Identify which cell holds the provided text, then report its (x, y) central coordinate. 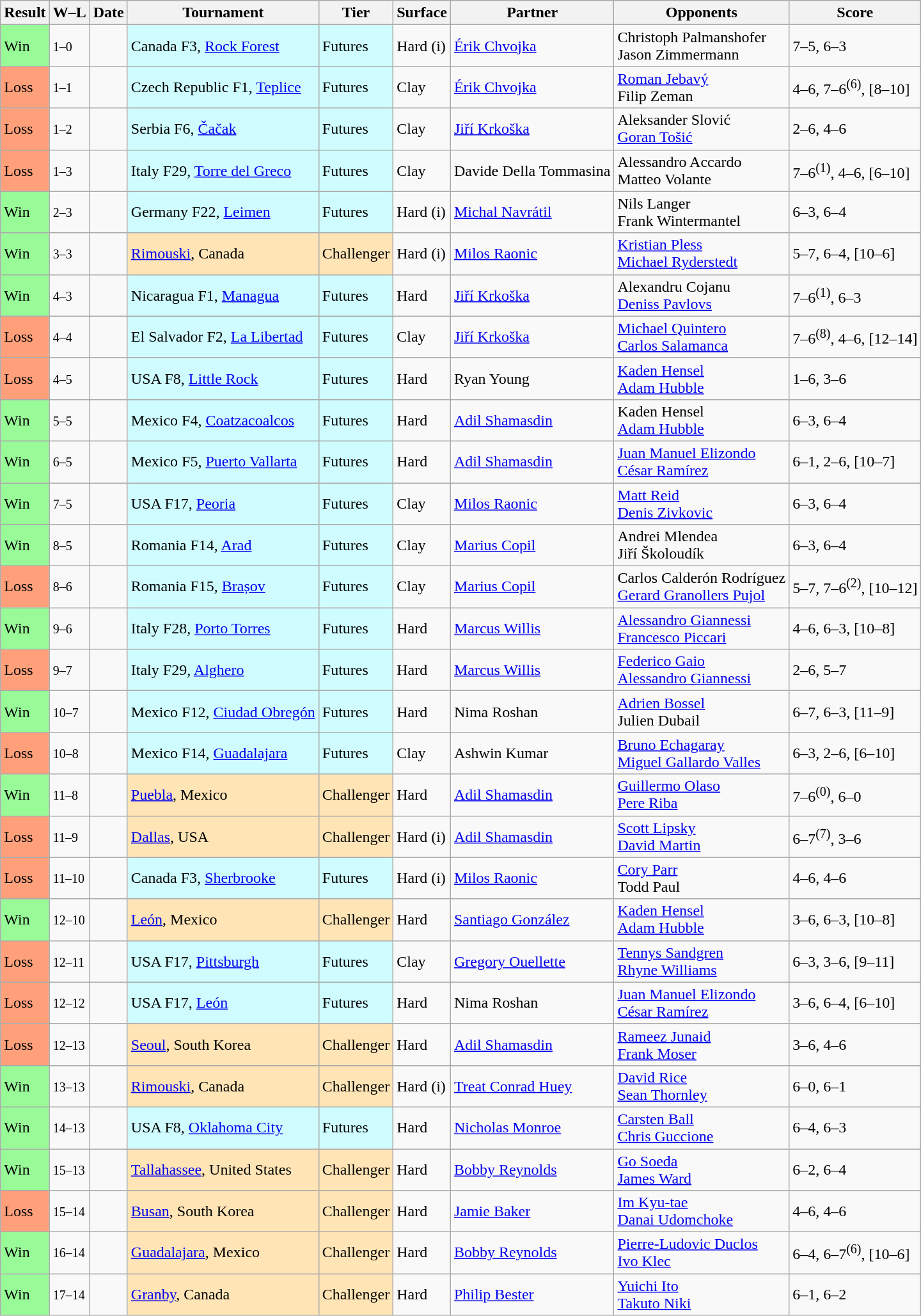
Federico Gaio Alessandro Giannessi (702, 670)
Yuichi Ito Takuto Niki (702, 1295)
Andrei Mlendea Jiří Školoudík (702, 545)
Date (109, 13)
11–8 (69, 795)
4–3 (69, 296)
Mexico F14, Guadalajara (223, 754)
Adrien Bossel Julien Dubail (702, 711)
Cory Parr Todd Paul (702, 878)
2–3 (69, 212)
14–13 (69, 1127)
Mexico F5, Puerto Vallarta (223, 462)
6–1, 2–6, [10–7] (855, 462)
Jamie Baker (532, 1212)
6–1, 6–2 (855, 1295)
3–6, 4–6 (855, 1044)
Bruno Echagaray Miguel Gallardo Valles (702, 754)
6–0, 6–1 (855, 1086)
6–7(7), 3–6 (855, 837)
8–5 (69, 545)
Guadalajara, Mexico (223, 1253)
7–5, 6–3 (855, 46)
1–1 (69, 87)
15–13 (69, 1169)
León, Mexico (223, 920)
13–13 (69, 1086)
Michal Navrátil (532, 212)
7–6(1), 6–3 (855, 296)
Tournament (223, 13)
6–4, 6–3 (855, 1127)
Carsten Ball Chris Guccione (702, 1127)
Christoph Palmanshofer Jason Zimmermann (702, 46)
1–2 (69, 129)
Tier (356, 13)
Kristian Pless Michael Ryderstedt (702, 253)
Guillermo Olaso Pere Riba (702, 795)
USA F17, Peoria (223, 503)
1–6, 3–6 (855, 379)
4–5 (69, 379)
Romania F14, Arad (223, 545)
3–3 (69, 253)
Puebla, Mexico (223, 795)
Rameez Junaid Frank Moser (702, 1044)
Czech Republic F1, Teplice (223, 87)
11–9 (69, 837)
Dallas, USA (223, 837)
Gregory Ouellette (532, 961)
Romania F15, Brașov (223, 587)
Matt Reid Denis Zivkovic (702, 503)
6–4, 6–7(6), [10–6] (855, 1253)
Carlos Calderón Rodríguez Gerard Granollers Pujol (702, 587)
5–5 (69, 420)
Scott Lipsky David Martin (702, 837)
7–6(1), 4–6, [6–10] (855, 170)
El Salvador F2, La Libertad (223, 337)
8–6 (69, 587)
5–7, 6–4, [10–6] (855, 253)
USA F17, Pittsburgh (223, 961)
Nils Langer Frank Wintermantel (702, 212)
Seoul, South Korea (223, 1044)
Score (855, 13)
Italy F29, Torre del Greco (223, 170)
Santiago González (532, 920)
Canada F3, Rock Forest (223, 46)
3–6, 6–3, [10–8] (855, 920)
Surface (422, 13)
Nicholas Monroe (532, 1127)
Tennys Sandgren Rhyne Williams (702, 961)
1–3 (69, 170)
2–6, 5–7 (855, 670)
2–6, 4–6 (855, 129)
Michael Quintero Carlos Salamanca (702, 337)
6–2, 6–4 (855, 1169)
17–14 (69, 1295)
15–14 (69, 1212)
10–8 (69, 754)
16–14 (69, 1253)
7–6(8), 4–6, [12–14] (855, 337)
12–11 (69, 961)
4–4 (69, 337)
12–12 (69, 1003)
12–13 (69, 1044)
1–0 (69, 46)
Result (25, 13)
Roman Jebavý Filip Zeman (702, 87)
6–5 (69, 462)
Pierre-Ludovic Duclos Ivo Klec (702, 1253)
Tallahassee, United States (223, 1169)
Italy F28, Porto Torres (223, 628)
Germany F22, Leimen (223, 212)
6–7, 6–3, [11–9] (855, 711)
Aleksander Slović Goran Tošić (702, 129)
Busan, South Korea (223, 1212)
6–3, 2–6, [6–10] (855, 754)
USA F8, Little Rock (223, 379)
7–6(0), 6–0 (855, 795)
Go Soeda James Ward (702, 1169)
10–7 (69, 711)
4–6, 7–6(6), [8–10] (855, 87)
Alessandro Accardo Matteo Volante (702, 170)
3–6, 6–4, [6–10] (855, 1003)
USA F17, León (223, 1003)
Serbia F6, Čačak (223, 129)
Mexico F12, Ciudad Obregón (223, 711)
Canada F3, Sherbrooke (223, 878)
Alessandro Giannessi Francesco Piccari (702, 628)
Im Kyu-tae Danai Udomchoke (702, 1212)
4–6, 6–3, [10–8] (855, 628)
Partner (532, 13)
Davide Della Tommasina (532, 170)
9–7 (69, 670)
Alexandru Cojanu Deniss Pavlovs (702, 296)
Philip Bester (532, 1295)
Mexico F4, Coatzacoalcos (223, 420)
Granby, Canada (223, 1295)
Treat Conrad Huey (532, 1086)
Italy F29, Alghero (223, 670)
Ashwin Kumar (532, 754)
12–10 (69, 920)
USA F8, Oklahoma City (223, 1127)
Nicaragua F1, Managua (223, 296)
W–L (69, 13)
5–7, 7–6(2), [10–12] (855, 587)
7–5 (69, 503)
9–6 (69, 628)
6–3, 3–6, [9–11] (855, 961)
11–10 (69, 878)
David Rice Sean Thornley (702, 1086)
Ryan Young (532, 379)
Opponents (702, 13)
